For the text-containing cell, return its midpoint in (x, y) coordinate format. 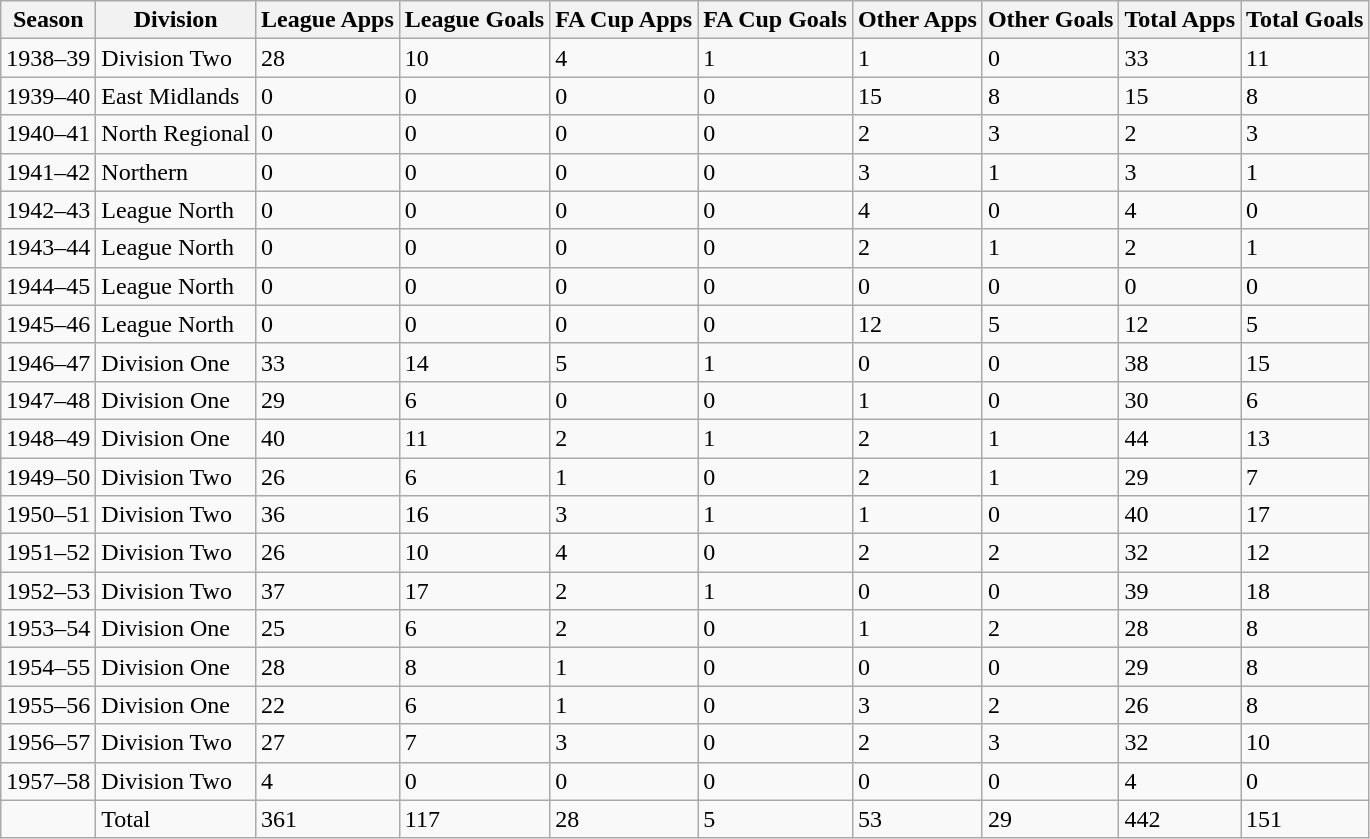
44 (1180, 438)
13 (1305, 438)
Division (176, 20)
442 (1180, 819)
117 (474, 819)
Total Apps (1180, 20)
League Apps (328, 20)
North Regional (176, 134)
1945–46 (48, 324)
1955–56 (48, 705)
FA Cup Goals (776, 20)
36 (328, 515)
1938–39 (48, 58)
1957–58 (48, 781)
151 (1305, 819)
Total (176, 819)
25 (328, 629)
Season (48, 20)
22 (328, 705)
16 (474, 515)
1941–42 (48, 172)
1946–47 (48, 362)
38 (1180, 362)
1948–49 (48, 438)
361 (328, 819)
Northern (176, 172)
1939–40 (48, 96)
27 (328, 743)
1950–51 (48, 515)
1952–53 (48, 591)
18 (1305, 591)
1951–52 (48, 553)
East Midlands (176, 96)
30 (1180, 400)
1953–54 (48, 629)
39 (1180, 591)
1943–44 (48, 248)
League Goals (474, 20)
1954–55 (48, 667)
1947–48 (48, 400)
37 (328, 591)
1944–45 (48, 286)
1942–43 (48, 210)
1949–50 (48, 477)
Other Goals (1050, 20)
Total Goals (1305, 20)
53 (917, 819)
FA Cup Apps (624, 20)
14 (474, 362)
Other Apps (917, 20)
1956–57 (48, 743)
1940–41 (48, 134)
